Capture the cell that displays the provided text and extract its [x, y] central coordinate. 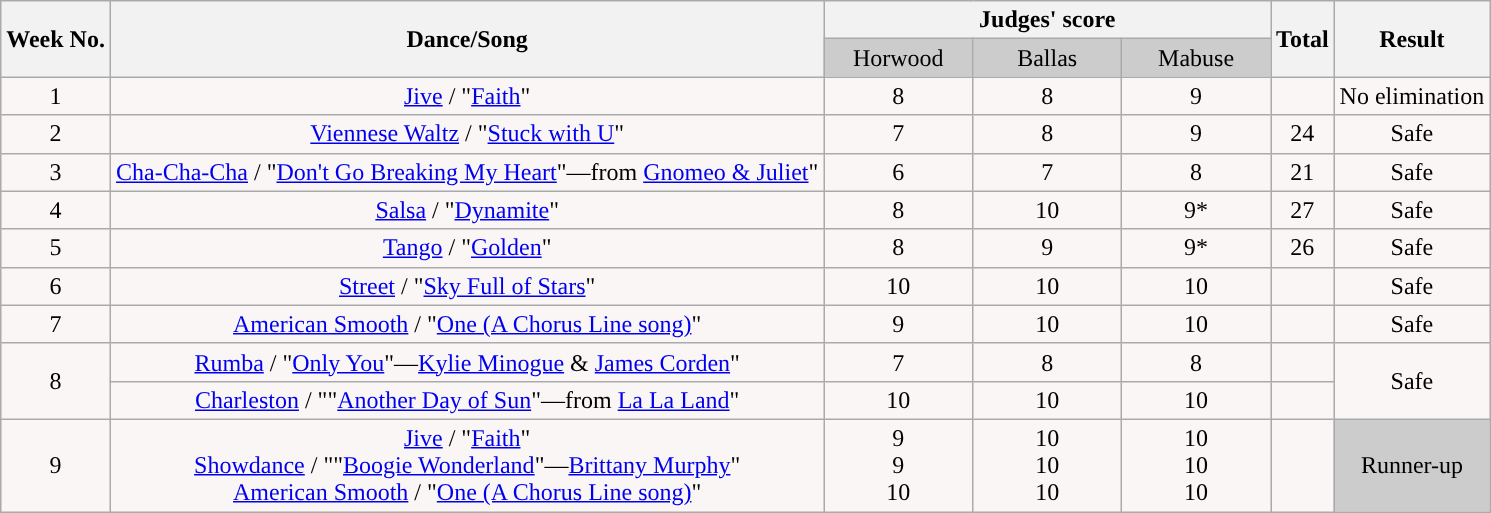
Horwood [898, 58]
Runner-up [1412, 465]
American Smooth / "One (A Chorus Line song)" [466, 324]
Cha-Cha-Cha / "Don't Go Breaking My Heart"—from Gnomeo & Juliet" [466, 172]
Viennese Waltz / "Stuck with U" [466, 134]
5 [56, 248]
Charleston / ""Another Day of Sun"—from La La Land" [466, 400]
Salsa / "Dynamite" [466, 210]
No elimination [1412, 96]
Jive / "Faith" Showdance / ""Boogie Wonderland"—Brittany Murphy" American Smooth / "One (A Chorus Line song)" [466, 465]
2 [56, 134]
Jive / "Faith" [466, 96]
Week No. [56, 39]
Total [1303, 39]
9910 [898, 465]
Tango / "Golden" [466, 248]
Dance/Song [466, 39]
4 [56, 210]
Street / "Sky Full of Stars" [466, 286]
1 [56, 96]
Result [1412, 39]
Rumba / "Only You"—Kylie Minogue & James Corden" [466, 362]
3 [56, 172]
27 [1303, 210]
24 [1303, 134]
Mabuse [1196, 58]
Judges' score [1048, 20]
Ballas [1048, 58]
26 [1303, 248]
21 [1303, 172]
